Return [x, y] of the center of cell containing provided text 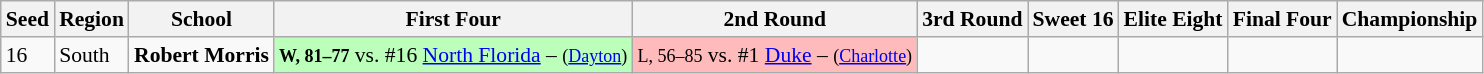
2nd Round [774, 19]
Final Four [1282, 19]
Robert Morris [202, 55]
Region [92, 19]
School [202, 19]
Sweet 16 [1074, 19]
L, 56–85 vs. #1 Duke – (Charlotte) [774, 55]
W, 81–77 vs. #16 North Florida – (Dayton) [453, 55]
Elite Eight [1174, 19]
3rd Round [972, 19]
First Four [453, 19]
Seed [28, 19]
South [92, 55]
Championship [1410, 19]
16 [28, 55]
